Determine the (X, Y) coordinate at the center of the cell enclosing the given text.  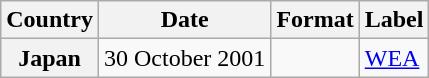
Date (184, 20)
WEA (394, 58)
Japan (50, 58)
Label (394, 20)
Format (315, 20)
30 October 2001 (184, 58)
Country (50, 20)
